Search for the cell housing the specified text and yield its (X, Y) center coordinate. 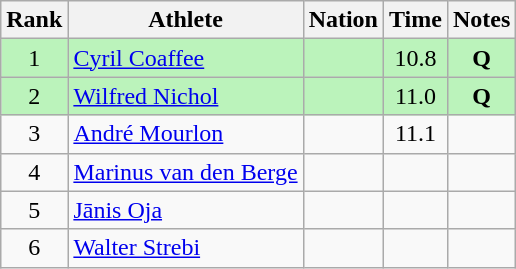
Walter Strebi (186, 248)
6 (34, 248)
2 (34, 96)
3 (34, 134)
Jānis Oja (186, 210)
Cyril Coaffee (186, 58)
Rank (34, 20)
Wilfred Nichol (186, 96)
Marinus van den Berge (186, 172)
Nation (343, 20)
André Mourlon (186, 134)
11.1 (416, 134)
Notes (481, 20)
1 (34, 58)
4 (34, 172)
11.0 (416, 96)
Athlete (186, 20)
Time (416, 20)
10.8 (416, 58)
5 (34, 210)
